From the cell containing the given text, extract its center point as (x, y) coordinate. 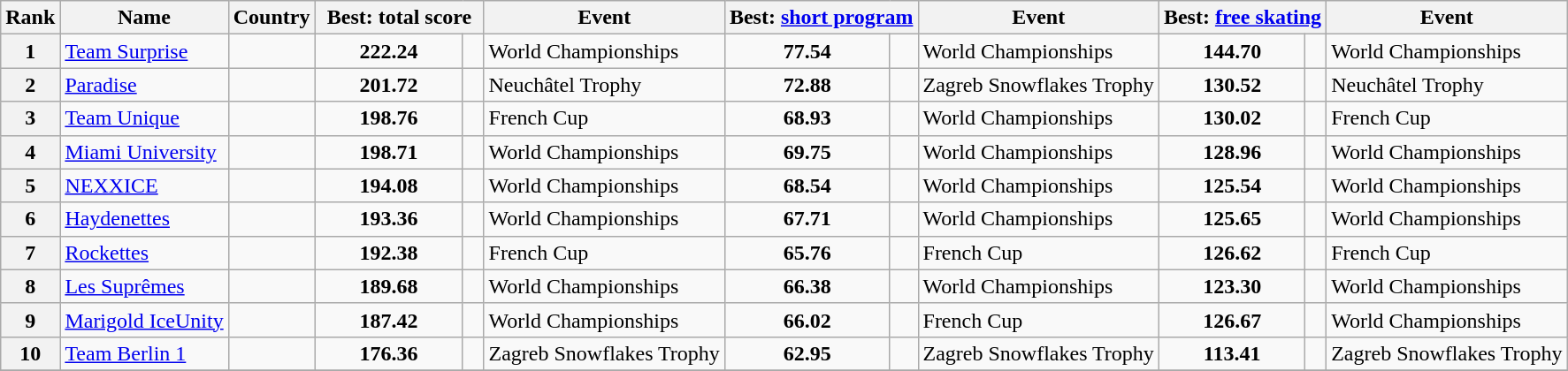
8 (30, 286)
77.54 (807, 51)
72.88 (807, 85)
125.65 (1231, 219)
187.42 (389, 320)
Rank (30, 18)
123.30 (1231, 286)
176.36 (389, 353)
Team Unique (144, 118)
130.52 (1231, 85)
Team Surprise (144, 51)
Best: short program (821, 18)
113.41 (1231, 353)
125.54 (1231, 185)
Haydenettes (144, 219)
198.76 (389, 118)
130.02 (1231, 118)
Marigold IceUnity (144, 320)
67.71 (807, 219)
66.38 (807, 286)
2 (30, 85)
192.38 (389, 253)
222.24 (389, 51)
Miami University (144, 152)
Best: total score (400, 18)
NEXXICE (144, 185)
Team Berlin 1 (144, 353)
68.93 (807, 118)
3 (30, 118)
194.08 (389, 185)
4 (30, 152)
Name (144, 18)
126.67 (1231, 320)
128.96 (1231, 152)
10 (30, 353)
7 (30, 253)
144.70 (1231, 51)
5 (30, 185)
68.54 (807, 185)
9 (30, 320)
62.95 (807, 353)
126.62 (1231, 253)
201.72 (389, 85)
69.75 (807, 152)
Les Suprêmes (144, 286)
198.71 (389, 152)
Country (272, 18)
6 (30, 219)
189.68 (389, 286)
Rockettes (144, 253)
66.02 (807, 320)
Paradise (144, 85)
65.76 (807, 253)
Best: free skating (1242, 18)
1 (30, 51)
193.36 (389, 219)
